Return the (x, y) coordinate for the center point of the cell that contains the specified text.  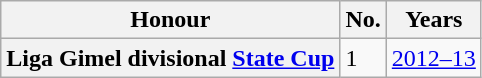
No. (363, 20)
Liga Gimel divisional State Cup (170, 58)
2012–13 (434, 58)
Years (434, 20)
1 (363, 58)
Honour (170, 20)
